Return (X, Y) of the center of cell containing provided text 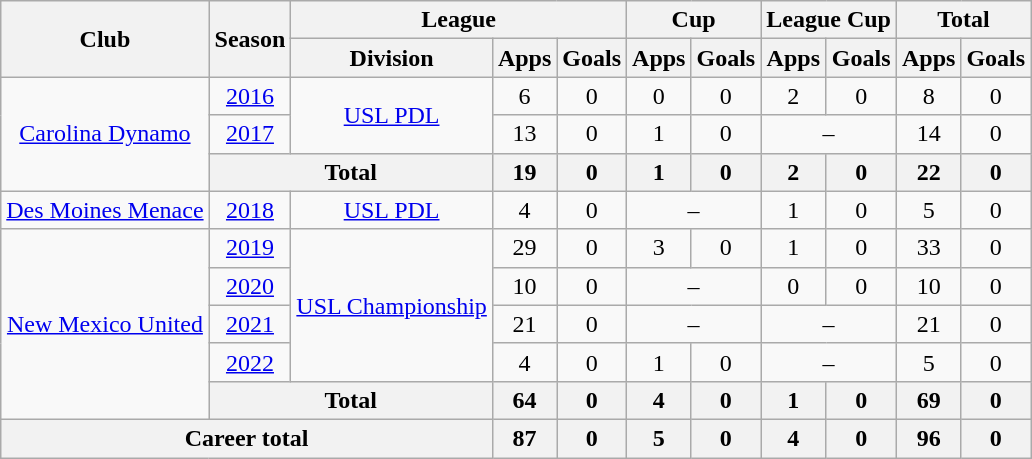
Division (392, 58)
Club (105, 39)
League (459, 20)
Season (250, 39)
2017 (250, 134)
64 (524, 400)
3 (659, 248)
2019 (250, 248)
Career total (247, 438)
2021 (250, 324)
Des Moines Menace (105, 210)
8 (928, 96)
87 (524, 438)
13 (524, 134)
Carolina Dynamo (105, 134)
6 (524, 96)
14 (928, 134)
33 (928, 248)
96 (928, 438)
29 (524, 248)
2016 (250, 96)
League Cup (829, 20)
22 (928, 172)
USL Championship (392, 305)
2018 (250, 210)
19 (524, 172)
New Mexico United (105, 324)
Cup (694, 20)
2022 (250, 362)
2020 (250, 286)
69 (928, 400)
